Pinpoint the cell where the given text exists, returning its (X, Y) midpoint coordinate. 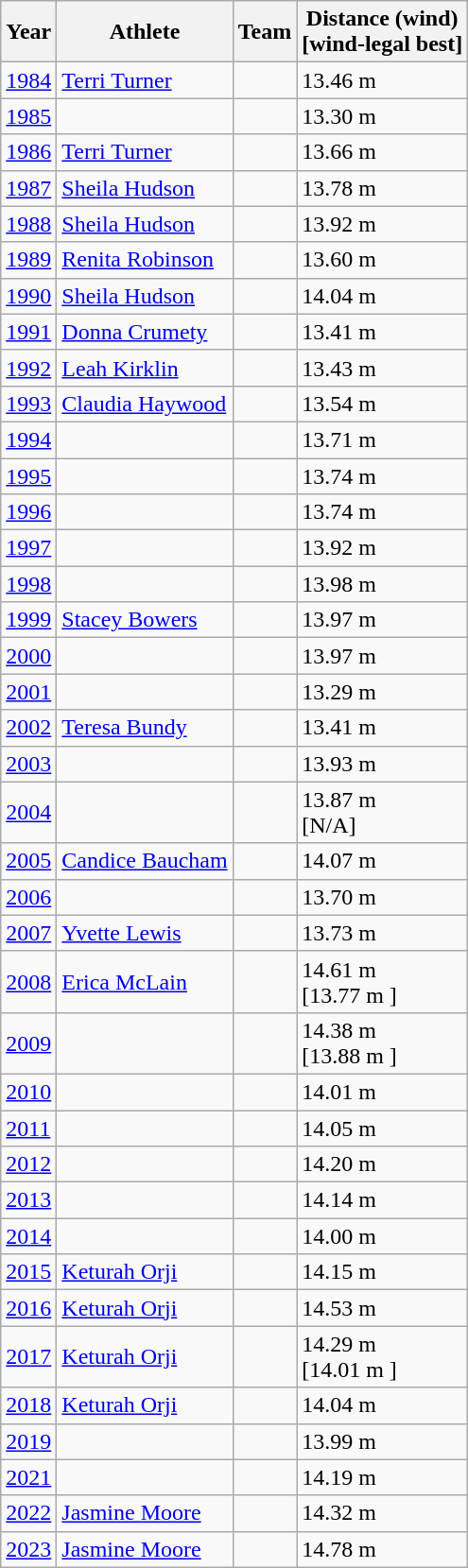
Candice Baucham (145, 861)
13.98 m (382, 584)
1985 (28, 116)
14.00 m (382, 1236)
2014 (28, 1236)
1997 (28, 548)
1984 (28, 80)
Distance (wind)[wind-legal best] (382, 32)
14.07 m (382, 861)
2012 (28, 1164)
Claudia Haywood (145, 404)
1989 (28, 260)
13.70 m (382, 897)
13.43 m (382, 368)
2018 (28, 1405)
2008 (28, 981)
1996 (28, 512)
2009 (28, 1043)
2006 (28, 897)
13.60 m (382, 260)
2015 (28, 1272)
13.99 m (382, 1441)
1994 (28, 439)
14.32 m (382, 1513)
2003 (28, 764)
14.15 m (382, 1272)
13.46 m (382, 80)
13.54 m (382, 404)
14.20 m (382, 1164)
2013 (28, 1200)
Erica McLain (145, 981)
Year (28, 32)
1995 (28, 475)
13.30 m (382, 116)
1991 (28, 332)
1999 (28, 620)
14.14 m (382, 1200)
2004 (28, 813)
13.93 m (382, 764)
1993 (28, 404)
2005 (28, 861)
2022 (28, 1513)
14.61 m [13.77 m ] (382, 981)
2021 (28, 1477)
Athlete (145, 32)
2001 (28, 692)
2007 (28, 933)
14.38 m [13.88 m ] (382, 1043)
14.78 m (382, 1549)
14.29 m [14.01 m ] (382, 1357)
Stacey Bowers (145, 620)
Teresa Bundy (145, 728)
1988 (28, 224)
2011 (28, 1128)
14.01 m (382, 1092)
2000 (28, 656)
13.87 m [N/A] (382, 813)
Team (265, 32)
14.05 m (382, 1128)
2019 (28, 1441)
Donna Crumety (145, 332)
2023 (28, 1549)
1987 (28, 188)
Yvette Lewis (145, 933)
Renita Robinson (145, 260)
13.71 m (382, 439)
2010 (28, 1092)
13.29 m (382, 692)
1998 (28, 584)
2017 (28, 1357)
1992 (28, 368)
1990 (28, 296)
13.78 m (382, 188)
14.19 m (382, 1477)
1986 (28, 152)
13.73 m (382, 933)
14.53 m (382, 1308)
2016 (28, 1308)
Leah Kirklin (145, 368)
13.66 m (382, 152)
2002 (28, 728)
